Return the [x, y] coordinate for the center point of the cell that contains the specified text.  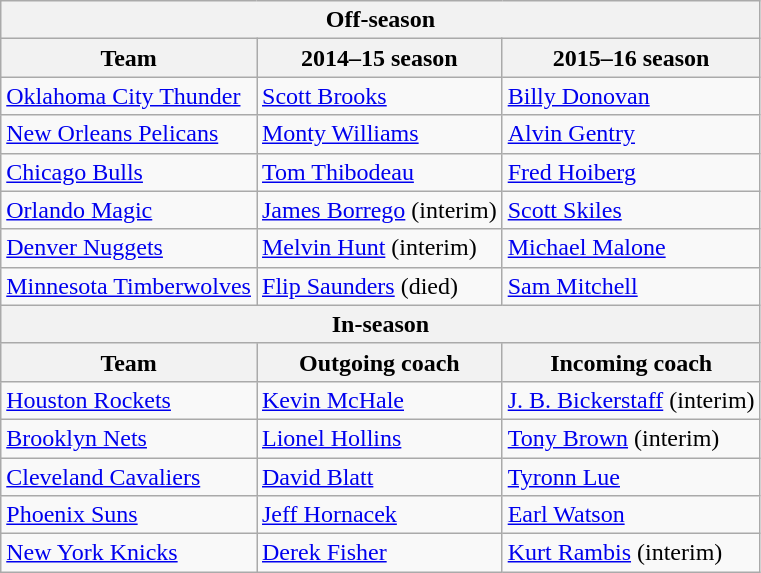
Oklahoma City Thunder [129, 96]
Phoenix Suns [129, 515]
Melvin Hunt (interim) [379, 248]
Alvin Gentry [631, 134]
2014–15 season [379, 58]
David Blatt [379, 477]
Tony Brown (interim) [631, 438]
New Orleans Pelicans [129, 134]
In-season [380, 324]
Incoming coach [631, 362]
Houston Rockets [129, 400]
Flip Saunders (died) [379, 286]
Fred Hoiberg [631, 172]
Orlando Magic [129, 210]
Lionel Hollins [379, 438]
Jeff Hornacek [379, 515]
Off-season [380, 20]
Outgoing coach [379, 362]
Minnesota Timberwolves [129, 286]
Denver Nuggets [129, 248]
Kurt Rambis (interim) [631, 553]
Michael Malone [631, 248]
Derek Fisher [379, 553]
James Borrego (interim) [379, 210]
J. B. Bickerstaff (interim) [631, 400]
Earl Watson [631, 515]
New York Knicks [129, 553]
Tom Thibodeau [379, 172]
Brooklyn Nets [129, 438]
Cleveland Cavaliers [129, 477]
Tyronn Lue [631, 477]
2015–16 season [631, 58]
Scott Skiles [631, 210]
Scott Brooks [379, 96]
Sam Mitchell [631, 286]
Chicago Bulls [129, 172]
Kevin McHale [379, 400]
Monty Williams [379, 134]
Billy Donovan [631, 96]
